Find where the given text appears and provide that cell's center as (X, Y) coordinate. 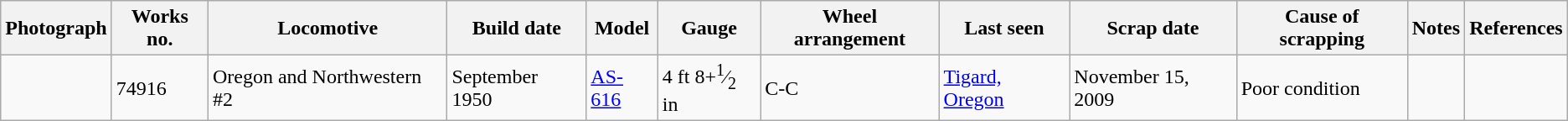
Cause of scrapping (1322, 29)
Scrap date (1153, 29)
Gauge (709, 29)
74916 (159, 88)
Tigard, Oregon (1004, 88)
Photograph (56, 29)
Wheel arrangement (849, 29)
AS-616 (622, 88)
Poor condition (1322, 88)
Build date (517, 29)
September 1950 (517, 88)
Works no. (159, 29)
Notes (1436, 29)
Locomotive (327, 29)
November 15, 2009 (1153, 88)
4 ft 8+1⁄2 in (709, 88)
C-C (849, 88)
Model (622, 29)
Oregon and Northwestern #2 (327, 88)
Last seen (1004, 29)
References (1516, 29)
